Output the (X, Y) coordinate of the center of the cell containing the given text.  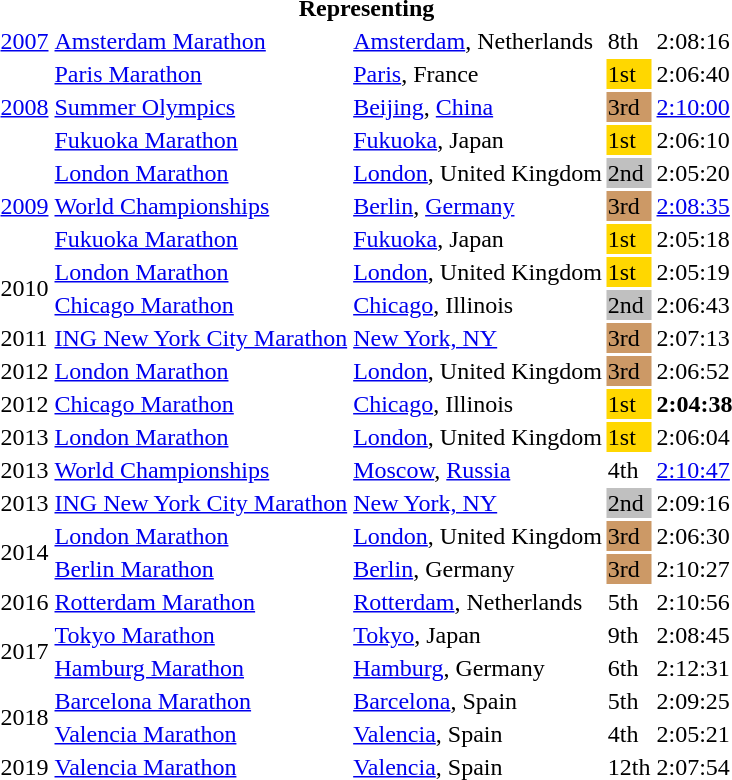
Amsterdam Marathon (201, 41)
Rotterdam Marathon (201, 602)
Summer Olympics (201, 107)
Amsterdam, Netherlands (478, 41)
Tokyo Marathon (201, 635)
Paris, France (478, 74)
Hamburg Marathon (201, 668)
Valencia, Spain (478, 734)
Hamburg, Germany (478, 668)
6th (629, 668)
Tokyo, Japan (478, 635)
Paris Marathon (201, 74)
Berlin Marathon (201, 569)
Valencia Marathon (201, 734)
8th (629, 41)
Rotterdam, Netherlands (478, 602)
9th (629, 635)
Barcelona Marathon (201, 701)
Beijing, China (478, 107)
Barcelona, Spain (478, 701)
Moscow, Russia (478, 470)
